From the cell containing the given text, extract its center point as (x, y) coordinate. 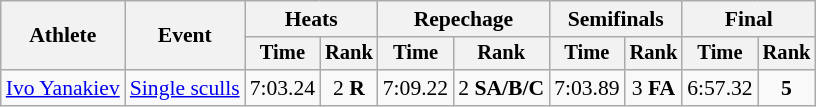
2 SA/B/C (501, 88)
Final (748, 19)
Repechage (464, 19)
Event (185, 36)
Heats (312, 19)
6:57.32 (720, 88)
Ivo Yanakiev (63, 88)
Athlete (63, 36)
2 R (349, 88)
7:09.22 (416, 88)
Single sculls (185, 88)
5 (787, 88)
7:03.24 (282, 88)
3 FA (654, 88)
Semifinals (616, 19)
7:03.89 (586, 88)
